Extract the [x, y] coordinate from the center of the cell holding the provided text.  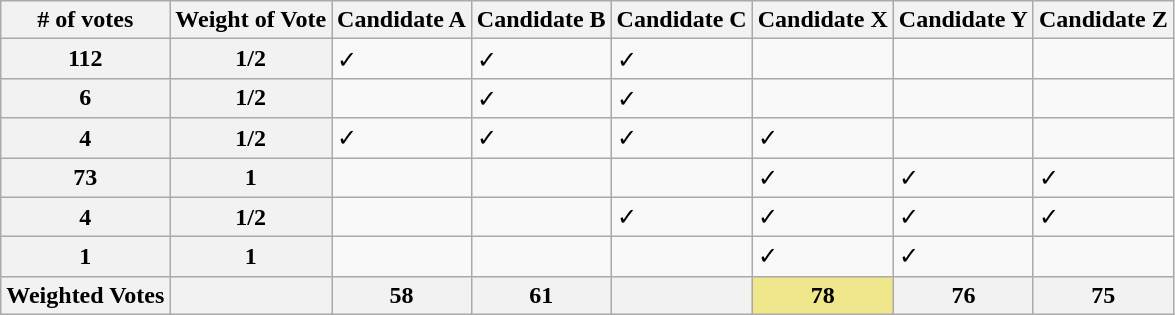
Candidate A [402, 20]
Candidate C [682, 20]
73 [86, 178]
Weighted Votes [86, 295]
112 [86, 59]
6 [86, 98]
Candidate Z [1103, 20]
Weight of Vote [251, 20]
# of votes [86, 20]
58 [402, 295]
Candidate Y [963, 20]
Candidate B [541, 20]
78 [822, 295]
75 [1103, 295]
76 [963, 295]
61 [541, 295]
Candidate X [822, 20]
